Extract the (x, y) coordinate from the center of the cell holding the provided text.  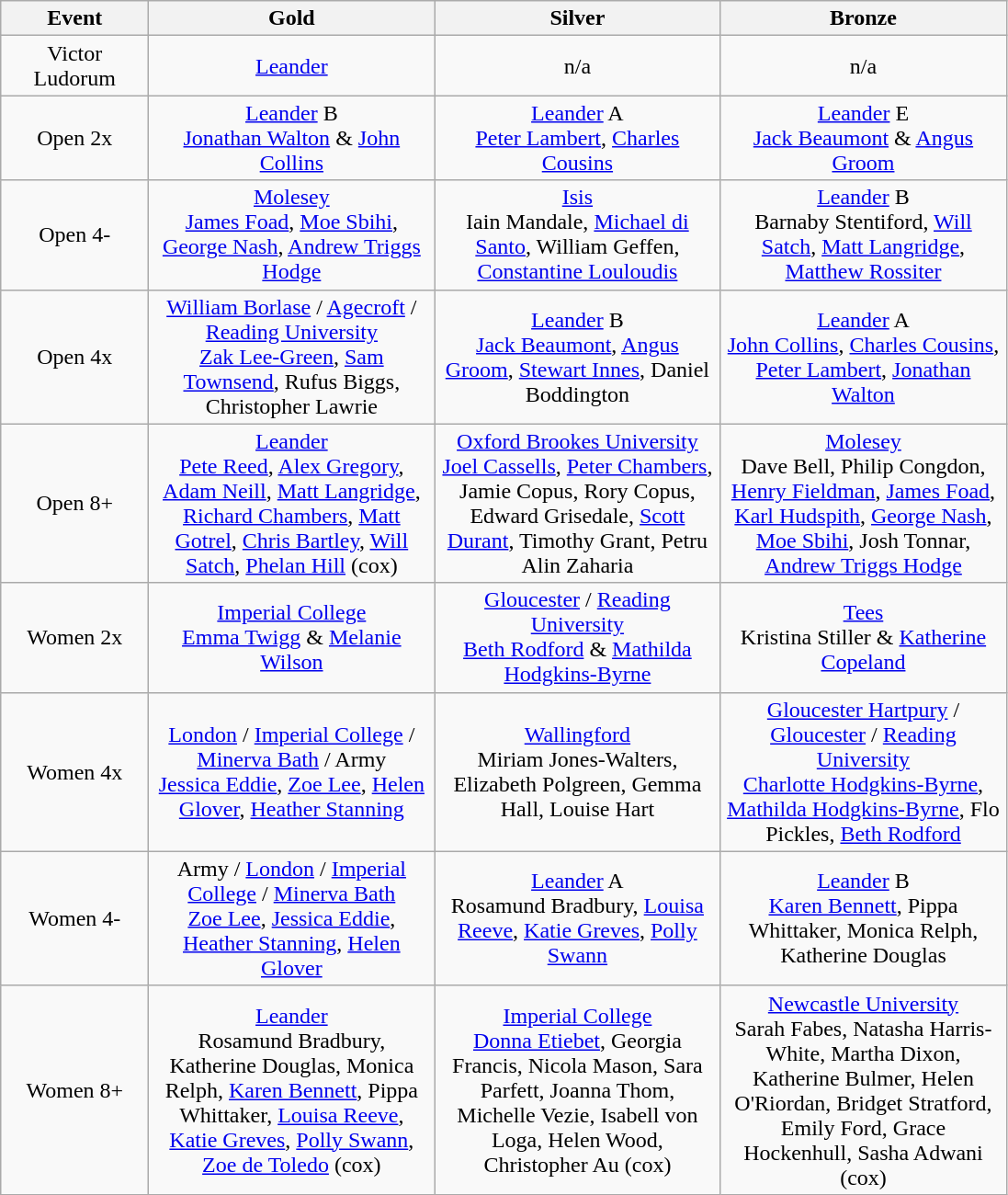
William Borlase / Agecroft / Reading UniversityZak Lee-Green, Sam Townsend, Rufus Biggs, Christopher Lawrie (292, 357)
Leander AJohn Collins, Charles Cousins, Peter Lambert, Jonathan Walton (864, 357)
Oxford Brookes UniversityJoel Cassells, Peter Chambers, Jamie Copus, Rory Copus, Edward Grisedale, Scott Durant, Timothy Grant, Petru Alin Zaharia (577, 504)
IsisIain Mandale, Michael di Santo, William Geffen, Constantine Louloudis (577, 235)
Leander ARosamund Bradbury, Louisa Reeve, Katie Greves, Polly Swann (577, 918)
Women 4- (75, 918)
Leander BBarnaby Stentiford, Will Satch, Matt Langridge, Matthew Rossiter (864, 235)
Leander BJack Beaumont, Angus Groom, Stewart Innes, Daniel Boddington (577, 357)
Gold (292, 18)
Imperial CollegeEmma Twigg & Melanie Wilson (292, 638)
Women 2x (75, 638)
Gloucester / Reading UniversityBeth Rodford & Mathilda Hodgkins-Byrne (577, 638)
Women 4x (75, 772)
Leander BKaren Bennett, Pippa Whittaker, Monica Relph, Katherine Douglas (864, 918)
Open 2x (75, 138)
LeanderPete Reed, Alex Gregory, Adam Neill, Matt Langridge, Richard Chambers, Matt Gotrel, Chris Bartley, Will Satch, Phelan Hill (cox) (292, 504)
Open 8+ (75, 504)
Army / London / Imperial College / Minerva Bath Zoe Lee, Jessica Eddie, Heather Stanning, Helen Glover (292, 918)
WallingfordMiriam Jones-Walters, Elizabeth Polgreen, Gemma Hall, Louise Hart (577, 772)
Women 8+ (75, 1090)
Leander APeter Lambert, Charles Cousins (577, 138)
Leander BJonathan Walton & John Collins (292, 138)
TeesKristina Stiller & Katherine Copeland (864, 638)
MoleseyDave Bell, Philip Congdon, Henry Fieldman, James Foad, Karl Hudspith, George Nash, Moe Sbihi, Josh Tonnar, Andrew Triggs Hodge (864, 504)
Silver (577, 18)
Victor Ludorum (75, 66)
Gloucester Hartpury / Gloucester / Reading UniversityCharlotte Hodgkins-Byrne, Mathilda Hodgkins-Byrne, Flo Pickles, Beth Rodford (864, 772)
Open 4- (75, 235)
Leander EJack Beaumont & Angus Groom (864, 138)
London / Imperial College / Minerva Bath / ArmyJessica Eddie, Zoe Lee, Helen Glover, Heather Stanning (292, 772)
Open 4x (75, 357)
Event (75, 18)
Bronze (864, 18)
Molesey James Foad, Moe Sbihi, George Nash, Andrew Triggs Hodge (292, 235)
Leander (292, 66)
